For the text-containing cell, return its midpoint in [X, Y] coordinate format. 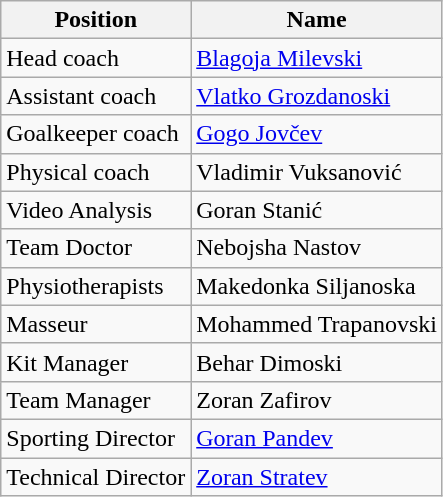
Masseur [96, 324]
Head coach [96, 58]
Vlatko Grozdanoski [317, 96]
Physiotherapists [96, 286]
Position [96, 20]
Goalkeeper coach [96, 134]
Vladimir Vuksanović [317, 172]
Team Manager [96, 400]
Goran Stanić [317, 210]
Sporting Director [96, 438]
Zoran Stratev [317, 477]
Name [317, 20]
Goran Pandev [317, 438]
Blagoja Milevski [317, 58]
Mohammed Trapanovski [317, 324]
Team Doctor [96, 248]
Behar Dimoski [317, 362]
Kit Manager [96, 362]
Zoran Zafirov [317, 400]
Nebojsha Nastov [317, 248]
Video Analysis [96, 210]
Technical Director [96, 477]
Physical coach [96, 172]
Gogo Jovčev [317, 134]
Assistant coach [96, 96]
Makedonka Siljanoska [317, 286]
